Find where the given text appears and provide that cell's center as [x, y] coordinate. 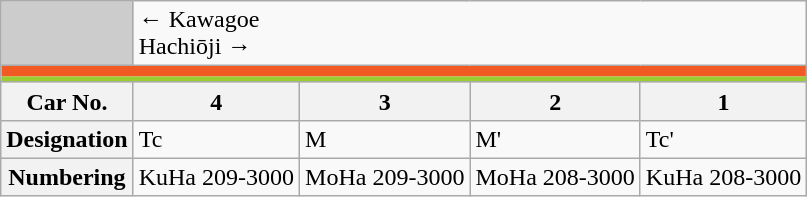
Designation [67, 139]
MoHa 209-3000 [385, 177]
M' [555, 139]
4 [216, 101]
Numbering [67, 177]
2 [555, 101]
KuHa 209-3000 [216, 177]
← KawagoeHachiōji → [470, 34]
MoHa 208-3000 [555, 177]
3 [385, 101]
KuHa 208-3000 [723, 177]
Tc [216, 139]
Tc' [723, 139]
Car No. [67, 101]
1 [723, 101]
M [385, 139]
